Search for the cell housing the specified text and yield its [x, y] center coordinate. 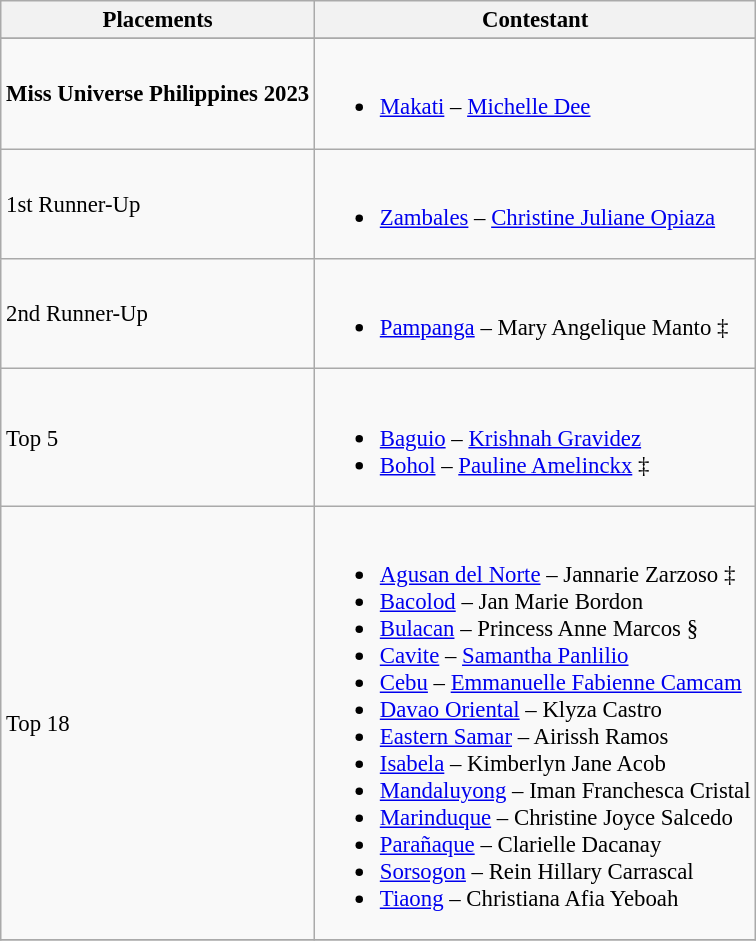
Top 5 [158, 438]
Miss Universe Philippines 2023 [158, 94]
Placements [158, 20]
Makati – Michelle Dee [536, 94]
1st Runner-Up [158, 204]
Zambales – Christine Juliane Opiaza [536, 204]
Top 18 [158, 723]
2nd Runner-Up [158, 314]
Pampanga – Mary Angelique Manto ‡ [536, 314]
Contestant [536, 20]
Baguio – Krishnah GravidezBohol – Pauline Amelinckx ‡ [536, 438]
